Capture the cell that displays the provided text and extract its (X, Y) central coordinate. 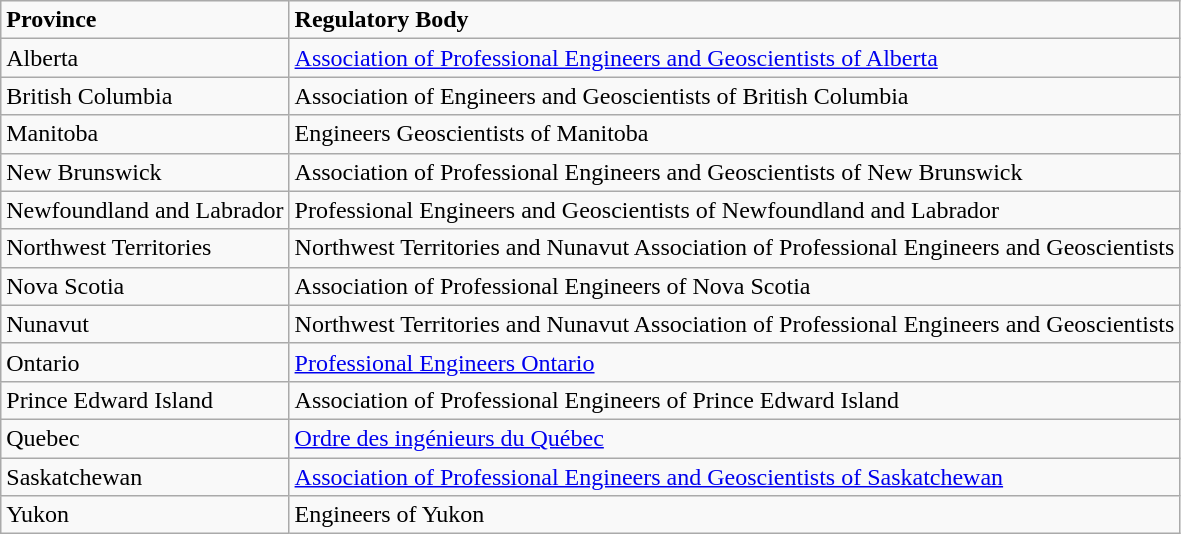
Professional Engineers and Geoscientists of Newfoundland and Labrador (734, 210)
Association of Professional Engineers and Geoscientists of Saskatchewan (734, 477)
Newfoundland and Labrador (145, 210)
Ontario (145, 362)
Professional Engineers Ontario (734, 362)
British Columbia (145, 96)
Yukon (145, 515)
Northwest Territories (145, 248)
Association of Engineers and Geoscientists of British Columbia (734, 96)
Association of Professional Engineers of Prince Edward Island (734, 400)
New Brunswick (145, 172)
Nova Scotia (145, 286)
Ordre des ingénieurs du Québec (734, 438)
Province (145, 20)
Engineers of Yukon (734, 515)
Manitoba (145, 134)
Nunavut (145, 324)
Engineers Geoscientists of Manitoba (734, 134)
Alberta (145, 58)
Association of Professional Engineers and Geoscientists of Alberta (734, 58)
Association of Professional Engineers of Nova Scotia (734, 286)
Regulatory Body (734, 20)
Quebec (145, 438)
Saskatchewan (145, 477)
Prince Edward Island (145, 400)
Association of Professional Engineers and Geoscientists of New Brunswick (734, 172)
